Pinpoint the cell where the given text exists, returning its (x, y) midpoint coordinate. 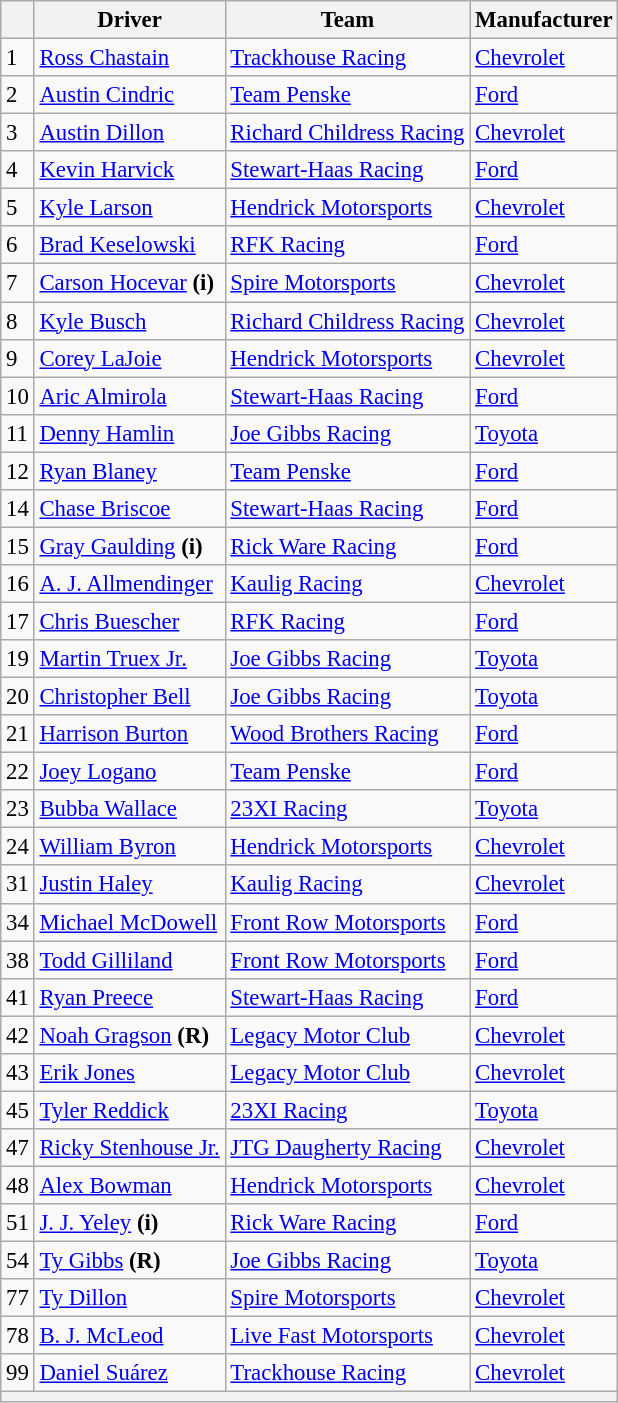
54 (18, 1261)
16 (18, 584)
Brad Keselowski (130, 245)
24 (18, 847)
48 (18, 1185)
78 (18, 1336)
19 (18, 659)
38 (18, 960)
William Byron (130, 847)
Gray Gaulding (i) (130, 546)
77 (18, 1298)
A. J. Allmendinger (130, 584)
Daniel Suárez (130, 1373)
7 (18, 283)
Austin Cindric (130, 95)
JTG Daugherty Racing (348, 1148)
Aric Almirola (130, 396)
Christopher Bell (130, 697)
Carson Hocevar (i) (130, 283)
B. J. McLeod (130, 1336)
99 (18, 1373)
8 (18, 321)
Wood Brothers Racing (348, 734)
Joey Logano (130, 772)
41 (18, 997)
22 (18, 772)
34 (18, 922)
Ross Chastain (130, 58)
10 (18, 396)
Erik Jones (130, 1073)
9 (18, 358)
Chase Briscoe (130, 509)
12 (18, 471)
Corey LaJoie (130, 358)
47 (18, 1148)
3 (18, 133)
6 (18, 245)
45 (18, 1110)
Noah Gragson (R) (130, 1035)
Ricky Stenhouse Jr. (130, 1148)
Austin Dillon (130, 133)
14 (18, 509)
2 (18, 95)
43 (18, 1073)
Manufacturer (544, 20)
5 (18, 208)
21 (18, 734)
17 (18, 621)
Live Fast Motorsports (348, 1336)
J. J. Yeley (i) (130, 1223)
Kyle Busch (130, 321)
Denny Hamlin (130, 433)
Ty Dillon (130, 1298)
Bubba Wallace (130, 809)
Ryan Preece (130, 997)
Martin Truex Jr. (130, 659)
15 (18, 546)
42 (18, 1035)
31 (18, 885)
51 (18, 1223)
Alex Bowman (130, 1185)
Todd Gilliland (130, 960)
Justin Haley (130, 885)
1 (18, 58)
20 (18, 697)
11 (18, 433)
Chris Buescher (130, 621)
Ty Gibbs (R) (130, 1261)
Michael McDowell (130, 922)
Tyler Reddick (130, 1110)
4 (18, 170)
Ryan Blaney (130, 471)
Team (348, 20)
Harrison Burton (130, 734)
Kevin Harvick (130, 170)
23 (18, 809)
Kyle Larson (130, 208)
Driver (130, 20)
